Output the [x, y] coordinate of the center of the cell containing the given text.  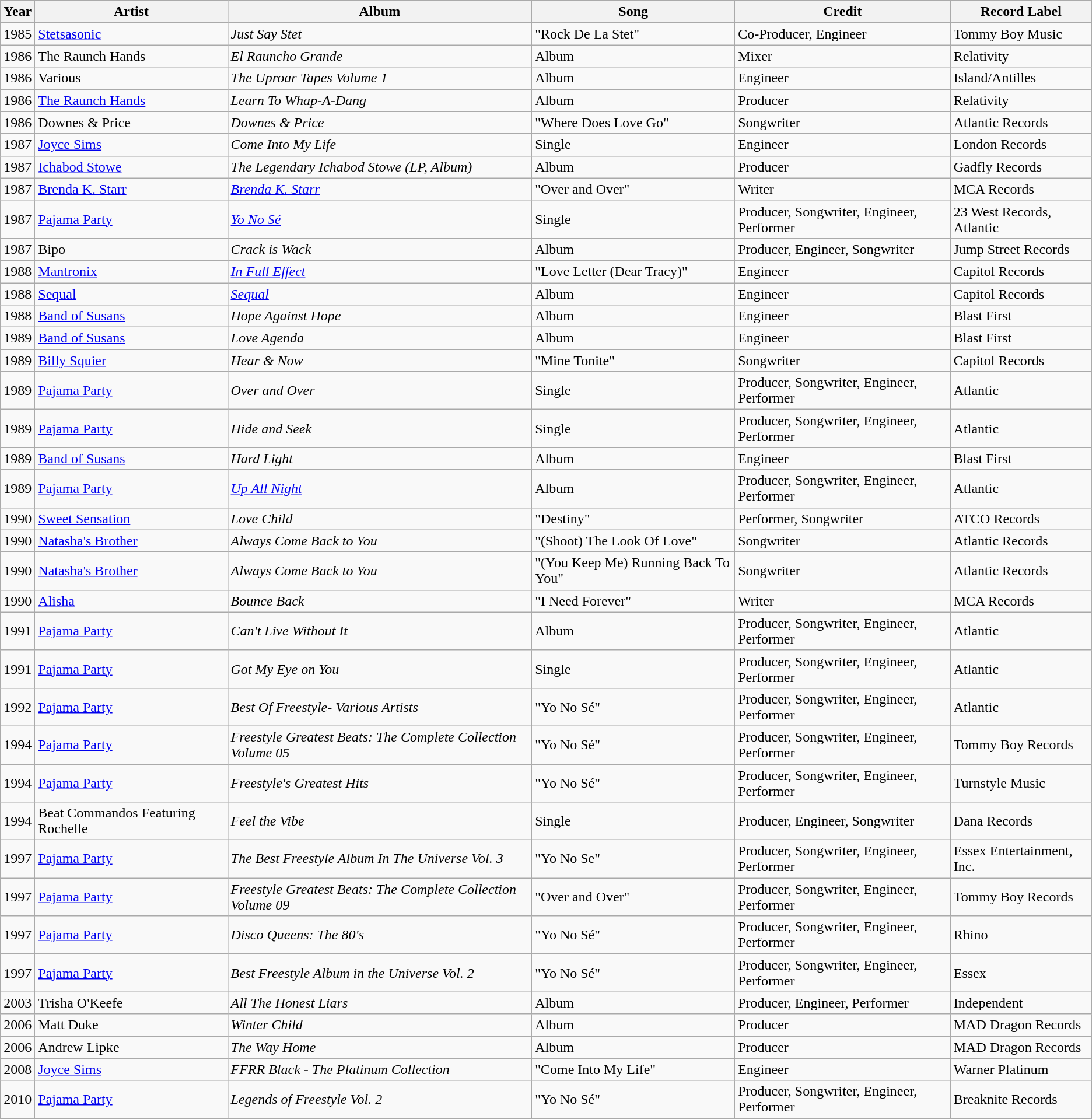
Co-Producer, Engineer [843, 34]
FFRR Black - The Platinum Collection [380, 1069]
Turnstyle Music [1021, 783]
Hear & Now [380, 361]
Gadfly Records [1021, 167]
"Rock De La Stet" [633, 34]
Got My Eye on You [380, 669]
Just Say Stet [380, 34]
Artist [131, 12]
All The Honest Liars [380, 1003]
"Destiny" [633, 519]
Alisha [131, 601]
Credit [843, 12]
Essex [1021, 973]
"Where Does Love Go" [633, 123]
London Records [1021, 145]
23 West Records, Atlantic [1021, 219]
Disco Queens: The 80's [380, 935]
Yo No Sé [380, 219]
Can't Live Without It [380, 631]
Andrew Lipke [131, 1047]
Island/Antilles [1021, 78]
"Yo No Se" [633, 859]
"(Shoot) The Look Of Love" [633, 541]
1985 [17, 34]
Hope Against Hope [380, 316]
El Rauncho Grande [380, 56]
Freestyle Greatest Beats: The Complete Collection Volume 05 [380, 744]
Song [633, 12]
Best Freestyle Album in the Universe Vol. 2 [380, 973]
Tommy Boy Music [1021, 34]
Performer, Songwriter [843, 519]
"I Need Forever" [633, 601]
The Best Freestyle Album In The Universe Vol. 3 [380, 859]
Hide and Seek [380, 428]
"Mine Tonite" [633, 361]
Mantronix [131, 271]
Love Child [380, 519]
Freestyle Greatest Beats: The Complete Collection Volume 09 [380, 897]
ATCO Records [1021, 519]
Independent [1021, 1003]
Best Of Freestyle- Various Artists [380, 707]
Dana Records [1021, 821]
Trisha O'Keefe [131, 1003]
Essex Entertainment, Inc. [1021, 859]
Rhino [1021, 935]
Up All Night [380, 489]
In Full Effect [380, 271]
Beat Commandos Featuring Rochelle [131, 821]
The Legendary Ichabod Stowe (LP, Album) [380, 167]
The Uproar Tapes Volume 1 [380, 78]
Year [17, 12]
Record Label [1021, 12]
2010 [17, 1099]
"(You Keep Me) Running Back To You" [633, 571]
Stetsasonic [131, 34]
Billy Squier [131, 361]
Winter Child [380, 1025]
Various [131, 78]
Producer, Engineer, Performer [843, 1003]
Breaknite Records [1021, 1099]
Legends of Freestyle Vol. 2 [380, 1099]
Warner Platinum [1021, 1069]
Bounce Back [380, 601]
Crack is Wack [380, 249]
Ichabod Stowe [131, 167]
Learn To Whap-A-Dang [380, 100]
"Come Into My Life" [633, 1069]
Mixer [843, 56]
Over and Over [380, 391]
Come Into My Life [380, 145]
Matt Duke [131, 1025]
Freestyle's Greatest Hits [380, 783]
Feel the Vibe [380, 821]
Hard Light [380, 459]
Sweet Sensation [131, 519]
Jump Street Records [1021, 249]
Bipo [131, 249]
2003 [17, 1003]
1992 [17, 707]
Love Agenda [380, 338]
The Way Home [380, 1047]
"Love Letter (Dear Tracy)" [633, 271]
2008 [17, 1069]
